Extract the [X, Y] coordinate from the center of the cell holding the provided text.  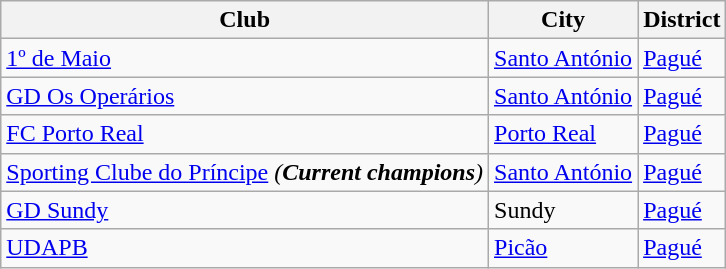
District [682, 20]
City [564, 20]
Sundy [564, 210]
Sporting Clube do Príncipe (Current champions) [245, 172]
1º de Maio [245, 58]
FC Porto Real [245, 134]
Picão [564, 248]
GD Sundy [245, 210]
UDAPB [245, 248]
GD Os Operários [245, 96]
Porto Real [564, 134]
Club [245, 20]
